For the text-containing cell, return its midpoint in [x, y] coordinate format. 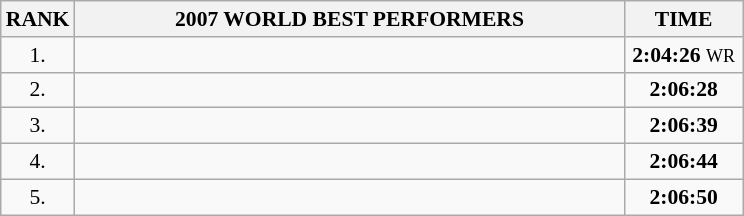
2:06:50 [684, 197]
2. [38, 90]
5. [38, 197]
2:06:44 [684, 162]
2:04:26 WR [684, 55]
2:06:28 [684, 90]
2007 WORLD BEST PERFORMERS [349, 19]
TIME [684, 19]
2:06:39 [684, 126]
3. [38, 126]
RANK [38, 19]
1. [38, 55]
4. [38, 162]
